Find where the given text appears and provide that cell's center as [x, y] coordinate. 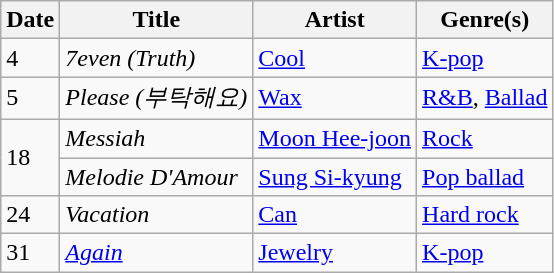
Wax [335, 98]
Sung Si-kyung [335, 177]
Pop ballad [485, 177]
Genre(s) [485, 20]
Please (부탁해요) [156, 98]
Cool [335, 58]
Vacation [156, 215]
Can [335, 215]
Date [30, 20]
Messiah [156, 138]
Artist [335, 20]
Hard rock [485, 215]
18 [30, 157]
31 [30, 253]
24 [30, 215]
Moon Hee-joon [335, 138]
7even (Truth) [156, 58]
Rock [485, 138]
Melodie D'Amour [156, 177]
R&B, Ballad [485, 98]
4 [30, 58]
Jewelry [335, 253]
5 [30, 98]
Again [156, 253]
Title [156, 20]
